Provide the [X, Y] coordinate of the cell's center where the given text is located.  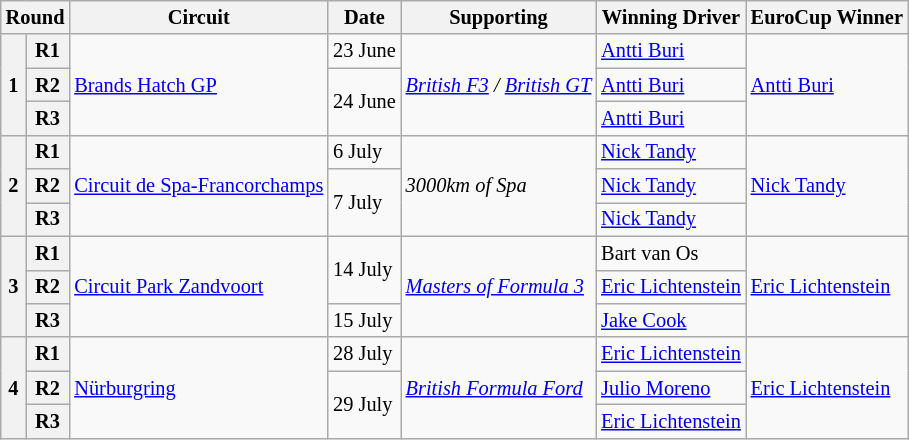
Supporting [498, 17]
1 [14, 84]
Masters of Formula 3 [498, 286]
Jake Cook [671, 320]
24 June [364, 102]
EuroCup Winner [827, 17]
Date [364, 17]
15 July [364, 320]
2 [14, 186]
3 [14, 286]
Circuit Park Zandvoort [198, 286]
3000km of Spa [498, 186]
Circuit de Spa-Francorchamps [198, 186]
7 July [364, 202]
Brands Hatch GP [198, 84]
23 June [364, 51]
Winning Driver [671, 17]
British F3 / British GT [498, 84]
14 July [364, 270]
29 July [364, 404]
Nürburgring [198, 388]
British Formula Ford [498, 388]
Julio Moreno [671, 388]
6 July [364, 152]
Bart van Os [671, 253]
28 July [364, 354]
4 [14, 388]
Circuit [198, 17]
Round [36, 17]
